From the cell containing the given text, extract its center point as [X, Y] coordinate. 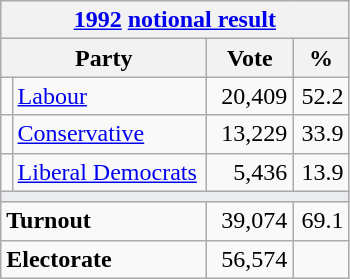
69.1 [321, 221]
Liberal Democrats [110, 172]
Vote [250, 58]
13.9 [321, 172]
33.9 [321, 134]
39,074 [250, 221]
1992 notional result [175, 20]
13,229 [250, 134]
52.2 [321, 96]
20,409 [250, 96]
Party [104, 58]
Conservative [110, 134]
Turnout [104, 221]
Labour [110, 96]
5,436 [250, 172]
Electorate [104, 259]
% [321, 58]
56,574 [250, 259]
